Pinpoint the cell where the given text exists, returning its [x, y] midpoint coordinate. 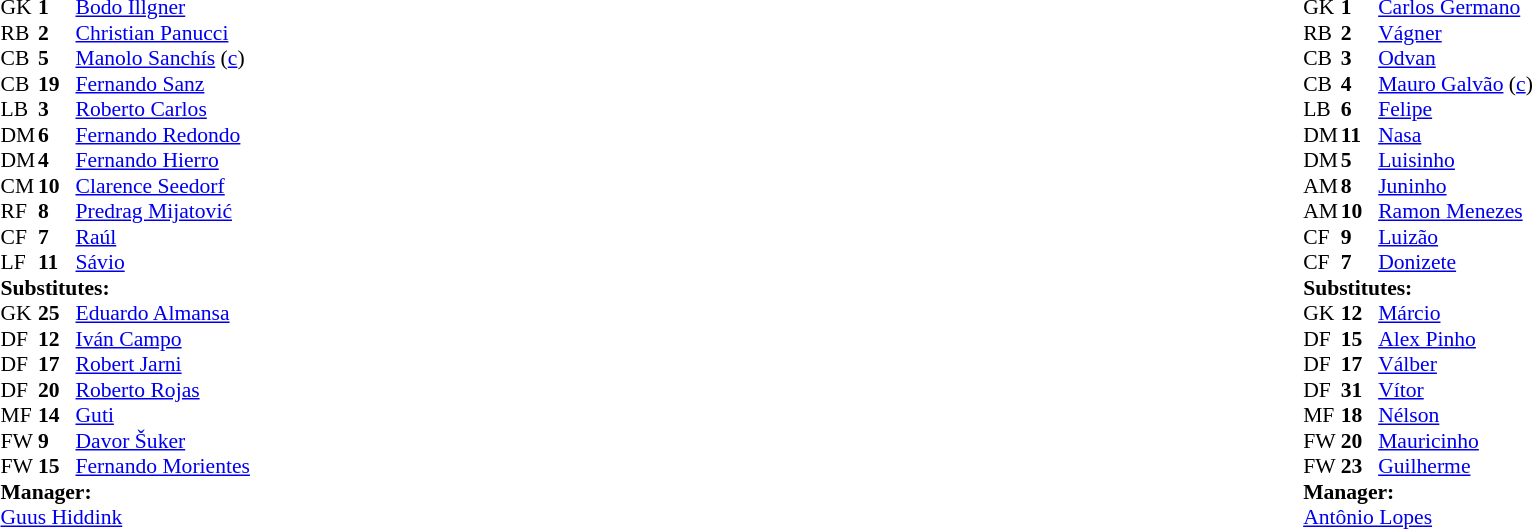
14 [57, 415]
Fernando Morientes [163, 467]
Predrag Mijatović [163, 211]
Guti [163, 415]
23 [1360, 467]
Raúl [163, 237]
Sávio [163, 263]
Robert Jarni [163, 365]
Manolo Sanchís (c) [163, 59]
Iván Campo [163, 339]
Fernando Hierro [163, 161]
Roberto Rojas [163, 390]
Davor Šuker [163, 441]
Christian Panucci [163, 33]
19 [57, 84]
CM [19, 186]
Clarence Seedorf [163, 186]
18 [1360, 415]
Substitutes: [124, 288]
Manager: [124, 492]
LF [19, 263]
31 [1360, 390]
25 [57, 313]
Eduardo Almansa [163, 313]
Fernando Redondo [163, 135]
Fernando Sanz [163, 84]
RF [19, 211]
Roberto Carlos [163, 109]
